Search for the cell housing the specified text and yield its (x, y) center coordinate. 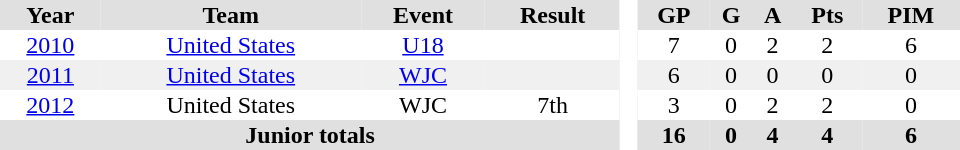
Pts (828, 15)
Event (423, 15)
G (732, 15)
3 (674, 105)
7 (674, 45)
Year (50, 15)
Junior totals (310, 135)
PIM (911, 15)
U18 (423, 45)
2010 (50, 45)
Result (552, 15)
Team (231, 15)
GP (674, 15)
16 (674, 135)
7th (552, 105)
A (773, 15)
2012 (50, 105)
2011 (50, 75)
